Find where the given text appears and provide that cell's center as [x, y] coordinate. 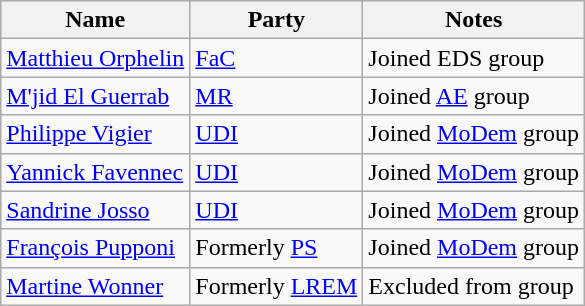
Martine Wonner [96, 286]
M'jid El Guerrab [96, 96]
Excluded from group [474, 286]
Philippe Vigier [96, 134]
Name [96, 20]
Notes [474, 20]
Sandrine Josso [96, 210]
FaC [276, 58]
MR [276, 96]
Formerly PS [276, 248]
Formerly LREM [276, 286]
Joined AE group [474, 96]
François Pupponi [96, 248]
Matthieu Orphelin [96, 58]
Joined EDS group [474, 58]
Party [276, 20]
Yannick Favennec [96, 172]
